Find where the given text appears and provide that cell's center as (x, y) coordinate. 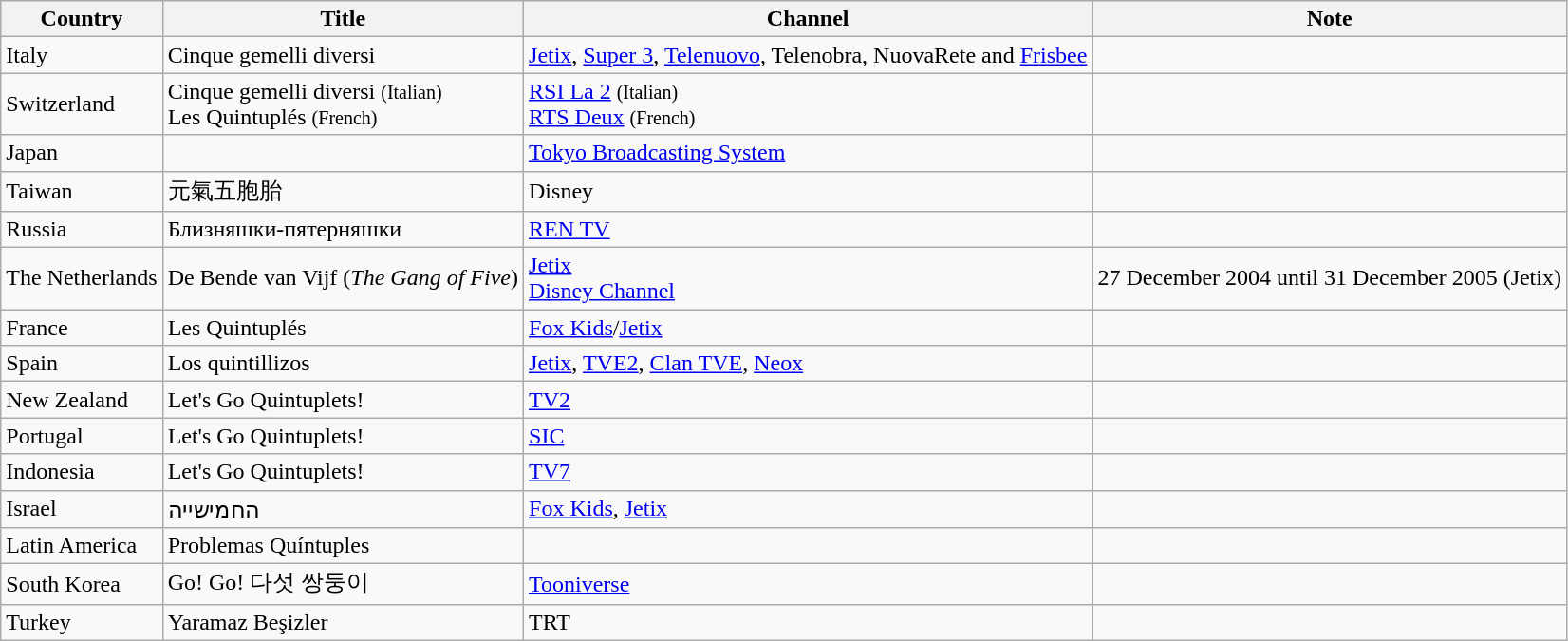
החמישייה (343, 509)
The Netherlands (82, 279)
27 December 2004 until 31 December 2005 (Jetix) (1330, 279)
Problemas Quíntuples (343, 546)
TRT (809, 622)
Cinque gemelli diversi (Italian)Les Quintuplés (French) (343, 104)
Portugal (82, 436)
Channel (809, 19)
Taiwan (82, 192)
Tokyo Broadcasting System (809, 153)
REN TV (809, 230)
Indonesia (82, 472)
Los quintillizos (343, 364)
元氣五胞胎 (343, 192)
Country (82, 19)
De Bende van Vijf (The Gang of Five) (343, 279)
Jetix, Super 3, Telenuovo, Telenobra, NuovaRete and Frisbee (809, 55)
Italy (82, 55)
SIC (809, 436)
TV2 (809, 400)
Cinque gemelli diversi (343, 55)
RSI La 2 (Italian) RTS Deux (French) (809, 104)
Spain (82, 364)
JetixDisney Channel (809, 279)
New Zealand (82, 400)
Japan (82, 153)
France (82, 328)
South Korea (82, 585)
Note (1330, 19)
Switzerland (82, 104)
Disney (809, 192)
Близняшки-пятерняшки (343, 230)
Jetix, TVE2, Clan TVE, Neox (809, 364)
Russia (82, 230)
Latin America (82, 546)
Israel (82, 509)
Title (343, 19)
Les Quintuplés (343, 328)
Turkey (82, 622)
Yaramaz Beşizler (343, 622)
Go! Go! 다섯 쌍둥이 (343, 585)
TV7 (809, 472)
Fox Kids/Jetix (809, 328)
Fox Kids, Jetix (809, 509)
Tooniverse (809, 585)
